Find where the given text appears and provide that cell's center as [X, Y] coordinate. 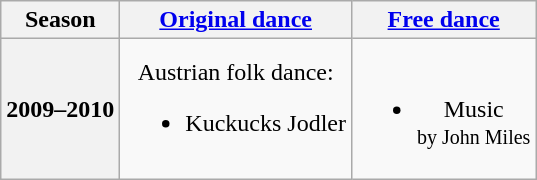
Season [60, 20]
Austrian folk dance:Kuckucks Jodler [236, 109]
Free dance [444, 20]
Music by John Miles [444, 109]
Original dance [236, 20]
2009–2010 [60, 109]
